Scan for the cell matching the given text and deliver its [X, Y] coordinate at center. 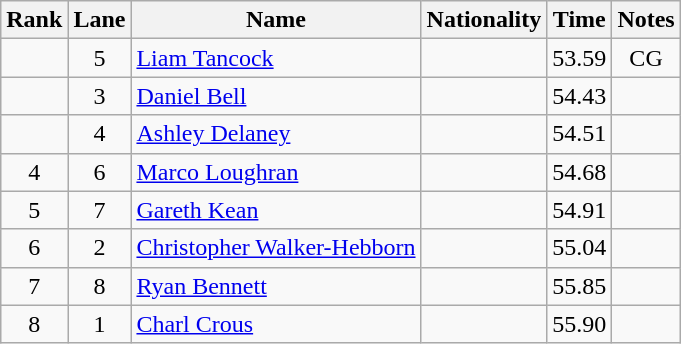
Liam Tancock [276, 58]
Daniel Bell [276, 96]
Gareth Kean [276, 210]
54.68 [580, 172]
Notes [646, 20]
Time [580, 20]
55.04 [580, 248]
Name [276, 20]
Nationality [484, 20]
54.43 [580, 96]
CG [646, 58]
Lane [100, 20]
53.59 [580, 58]
Ashley Delaney [276, 134]
Charl Crous [276, 324]
Christopher Walker-Hebborn [276, 248]
1 [100, 324]
2 [100, 248]
55.85 [580, 286]
3 [100, 96]
54.51 [580, 134]
54.91 [580, 210]
Ryan Bennett [276, 286]
Marco Loughran [276, 172]
Rank [34, 20]
55.90 [580, 324]
